Identify which cell holds the provided text, then report its (X, Y) central coordinate. 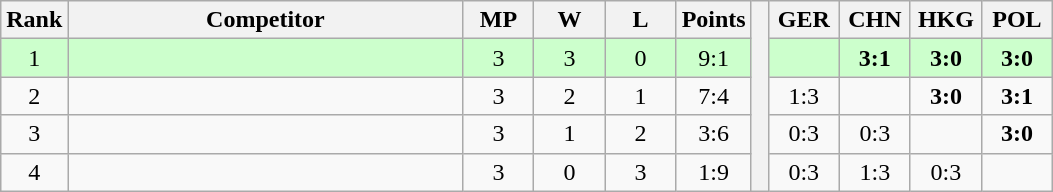
MP (498, 20)
3:6 (714, 134)
7:4 (714, 96)
1:9 (714, 172)
GER (804, 20)
HKG (946, 20)
W (570, 20)
4 (34, 172)
L (640, 20)
9:1 (714, 58)
Rank (34, 20)
Competitor (266, 20)
Points (714, 20)
CHN (874, 20)
POL (1016, 20)
